Provide the [x, y] coordinate of the cell's center where the given text is located.  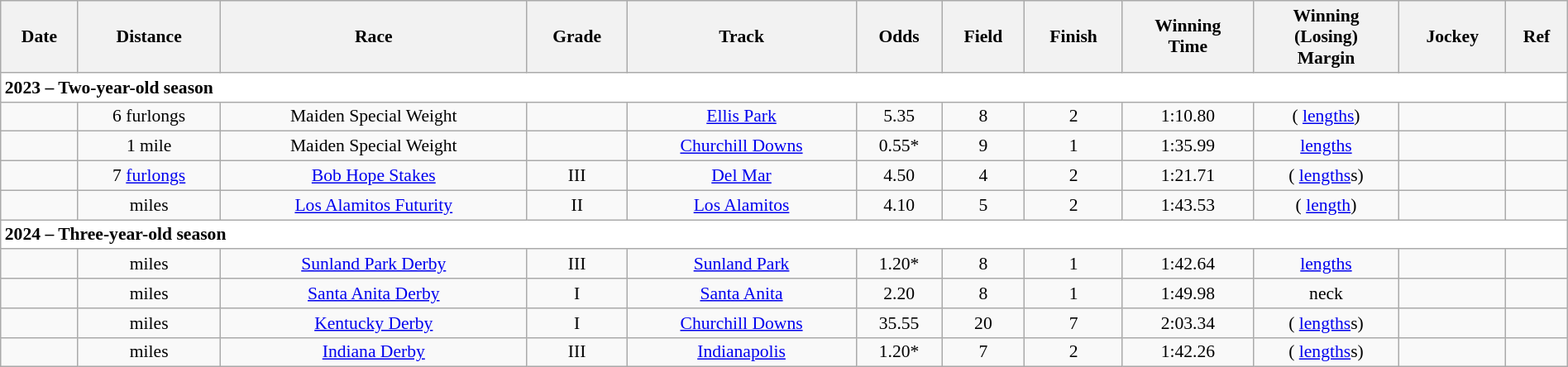
Odds [899, 36]
2023 – Two-year-old season [784, 88]
1:42.26 [1188, 352]
Race [374, 36]
1 mile [149, 146]
( lengths) [1326, 117]
4 [983, 176]
Winning(Losing)Margin [1326, 36]
4.10 [899, 205]
20 [983, 323]
2.20 [899, 293]
0.55* [899, 146]
5 [983, 205]
Indiana Derby [374, 352]
Santa Anita [741, 293]
6 furlongs [149, 117]
Los Alamitos Futurity [374, 205]
9 [983, 146]
2024 – Three-year-old season [784, 235]
Kentucky Derby [374, 323]
1:10.80 [1188, 117]
Track [741, 36]
5.35 [899, 117]
Field [983, 36]
Date [40, 36]
Ref [1537, 36]
1:49.98 [1188, 293]
Bob Hope Stakes [374, 176]
Ellis Park [741, 117]
neck [1326, 293]
Sunland Park Derby [374, 265]
1:42.64 [1188, 265]
Finish [1073, 36]
7 furlongs [149, 176]
Santa Anita Derby [374, 293]
II [577, 205]
Grade [577, 36]
1:35.99 [1188, 146]
Distance [149, 36]
2:03.34 [1188, 323]
Sunland Park [741, 265]
4.50 [899, 176]
1:43.53 [1188, 205]
35.55 [899, 323]
Indianapolis [741, 352]
1:21.71 [1188, 176]
Jockey [1452, 36]
Los Alamitos [741, 205]
WinningTime [1188, 36]
Del Mar [741, 176]
( length) [1326, 205]
